From the cell containing the given text, extract its center point as (X, Y) coordinate. 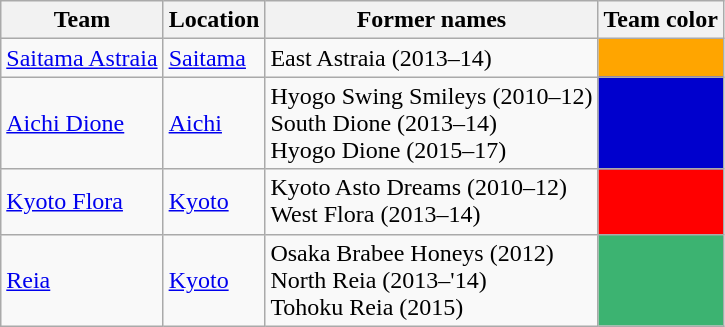
East Astraia (2013–14) (432, 58)
Kyoto Asto Dreams (2010–12)West Flora (2013–14) (432, 202)
Location (214, 20)
Team color (660, 20)
Reia (82, 280)
Former names (432, 20)
Kyoto Flora (82, 202)
Osaka Brabee Honeys (2012)North Reia (2013–'14)Tohoku Reia (2015) (432, 280)
Aichi Dione (82, 123)
Saitama Astraia (82, 58)
Saitama (214, 58)
Team (82, 20)
Aichi (214, 123)
Hyogo Swing Smileys (2010–12)South Dione (2013–14)Hyogo Dione (2015–17) (432, 123)
